Provide the (X, Y) coordinate of the cell's center where the given text is located.  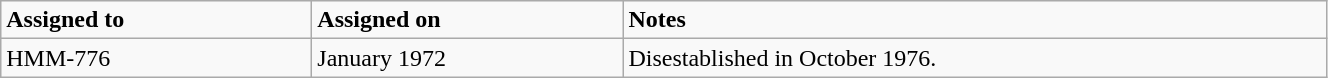
Assigned to (156, 20)
Assigned on (468, 20)
HMM-776 (156, 58)
Disestablished in October 1976. (975, 58)
January 1972 (468, 58)
Notes (975, 20)
